Identify which cell holds the provided text, then report its [x, y] central coordinate. 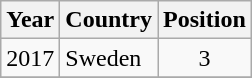
Year [30, 20]
Position [205, 20]
Country [109, 20]
3 [205, 58]
Sweden [109, 58]
2017 [30, 58]
